Locate the cell with the specified text and output its [X, Y] center coordinate. 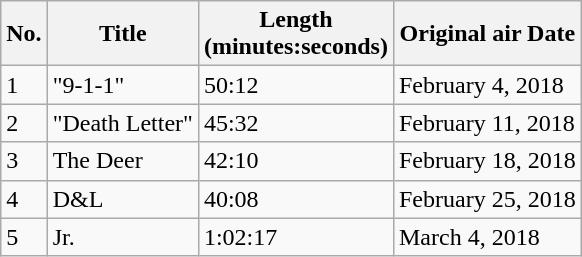
"Death Letter" [122, 123]
2 [24, 123]
D&L [122, 199]
Original air Date [487, 34]
45:32 [296, 123]
4 [24, 199]
No. [24, 34]
February 4, 2018 [487, 85]
Jr. [122, 237]
40:08 [296, 199]
5 [24, 237]
50:12 [296, 85]
February 25, 2018 [487, 199]
42:10 [296, 161]
The Deer [122, 161]
Length(minutes:seconds) [296, 34]
March 4, 2018 [487, 237]
"9-1-1" [122, 85]
1:02:17 [296, 237]
1 [24, 85]
February 11, 2018 [487, 123]
Title [122, 34]
3 [24, 161]
February 18, 2018 [487, 161]
